Extract the [X, Y] coordinate from the center of the cell holding the provided text.  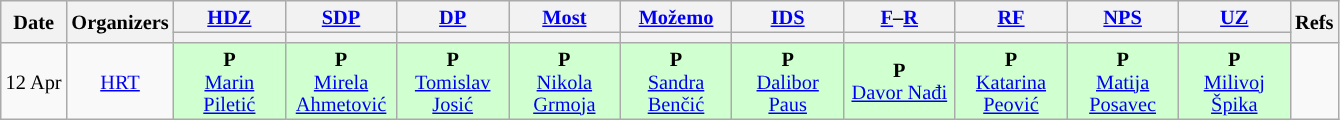
PSandra Benčić [676, 80]
UZ [1234, 16]
Most [565, 16]
Refs [1314, 21]
Možemo [676, 16]
PKatarina Peović [1011, 80]
HDZ [230, 16]
PMatija Posavec [1123, 80]
IDS [788, 16]
F–R [899, 16]
NPS [1123, 16]
12 Apr [34, 80]
PMirela Ahmetović [341, 80]
PMarin Piletić [230, 80]
PDalibor Paus [788, 80]
Date [34, 21]
HRT [120, 80]
PMilivoj Špika [1234, 80]
DP [453, 16]
Organizers [120, 21]
RF [1011, 16]
SDP [341, 16]
PNikola Grmoja [565, 80]
PTomislav Josić [453, 80]
PDavor Nađi [899, 80]
